From the cell containing the given text, extract its center point as [X, Y] coordinate. 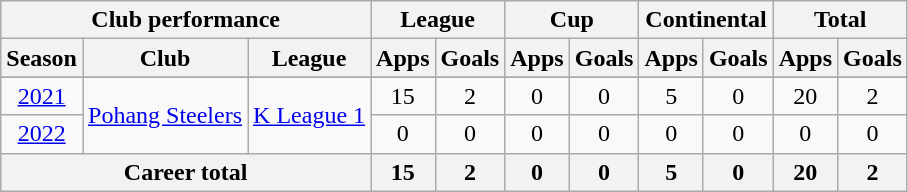
Club [164, 58]
Continental [706, 20]
Season [42, 58]
Pohang Steelers [164, 115]
2021 [42, 96]
2022 [42, 134]
Cup [572, 20]
Total [840, 20]
Career total [186, 172]
Club performance [186, 20]
K League 1 [310, 115]
